Extract the [x, y] coordinate from the center of the cell holding the provided text.  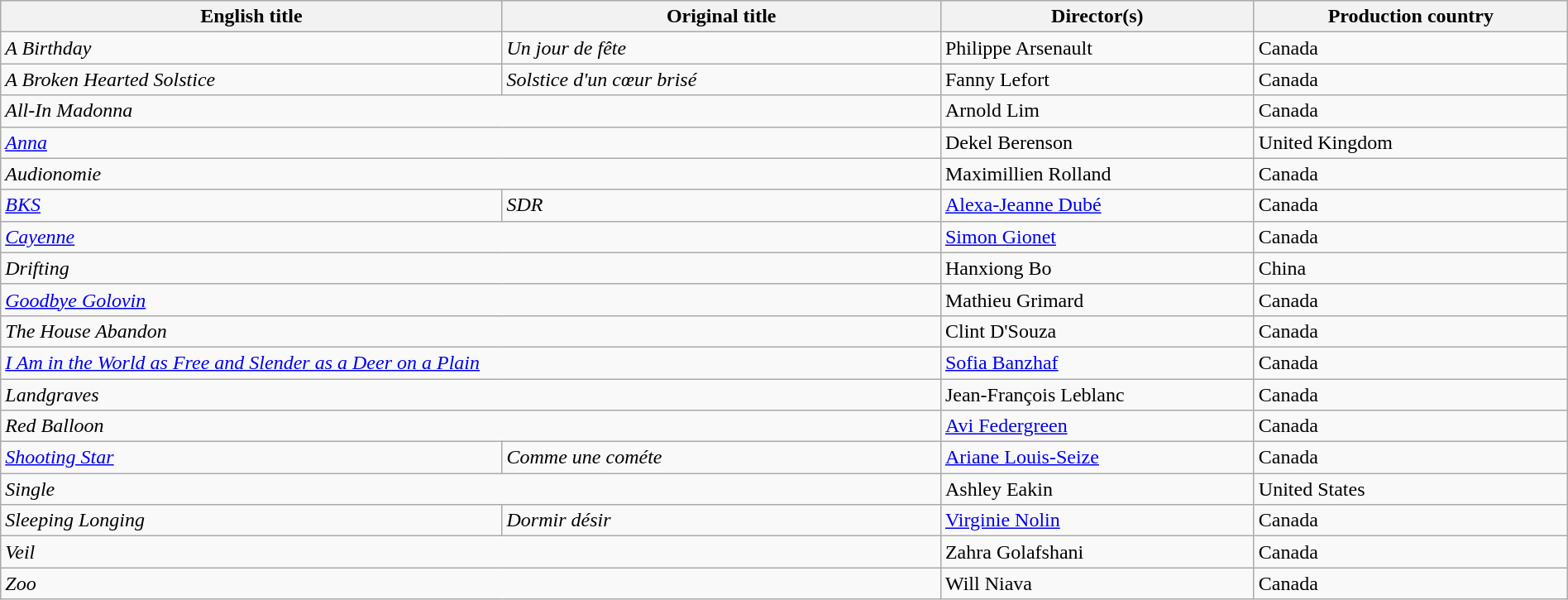
Avi Federgreen [1097, 426]
China [1411, 268]
Drifting [471, 268]
Alexa-Jeanne Dubé [1097, 205]
Sofia Banzhaf [1097, 362]
Dekel Berenson [1097, 142]
Goodbye Golovin [471, 300]
I Am in the World as Free and Slender as a Deer on a Plain [471, 362]
Shooting Star [251, 458]
The House Abandon [471, 331]
Audionomie [471, 174]
BKS [251, 205]
Un jour de fête [721, 48]
Single [471, 489]
Fanny Lefort [1097, 79]
Maximillien Rolland [1097, 174]
Simon Gionet [1097, 237]
United Kingdom [1411, 142]
Virginie Nolin [1097, 521]
Mathieu Grimard [1097, 300]
Landgraves [471, 395]
Arnold Lim [1097, 111]
Zahra Golafshani [1097, 552]
SDR [721, 205]
United States [1411, 489]
Ariane Louis-Seize [1097, 458]
Sleeping Longing [251, 521]
Cayenne [471, 237]
Hanxiong Bo [1097, 268]
Production country [1411, 17]
Original title [721, 17]
Ashley Eakin [1097, 489]
Director(s) [1097, 17]
A Birthday [251, 48]
Anna [471, 142]
Will Niava [1097, 583]
Red Balloon [471, 426]
A Broken Hearted Solstice [251, 79]
Veil [471, 552]
Zoo [471, 583]
English title [251, 17]
Philippe Arsenault [1097, 48]
Solstice d'un cœur brisé [721, 79]
All-In Madonna [471, 111]
Comme une cométe [721, 458]
Clint D'Souza [1097, 331]
Dormir désir [721, 521]
Jean-François Leblanc [1097, 395]
